Pinpoint the cell where the given text exists, returning its [X, Y] midpoint coordinate. 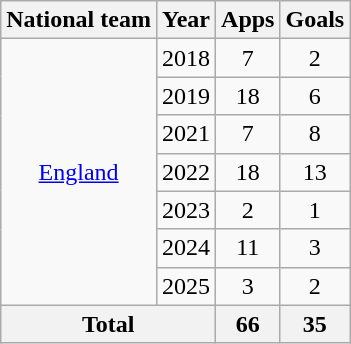
Goals [315, 20]
1 [315, 210]
Apps [248, 20]
England [79, 172]
13 [315, 172]
2023 [186, 210]
2025 [186, 286]
66 [248, 324]
11 [248, 248]
2022 [186, 172]
8 [315, 134]
2024 [186, 248]
35 [315, 324]
6 [315, 96]
2018 [186, 58]
Year [186, 20]
Total [108, 324]
2021 [186, 134]
2019 [186, 96]
National team [79, 20]
